Detect which cell encompasses the target text, then output its [x, y] center coordinate. 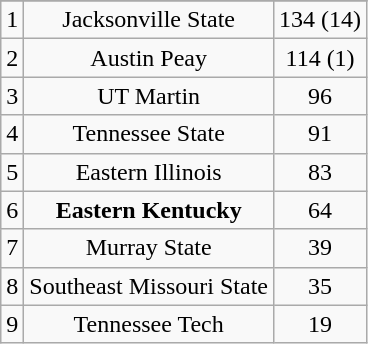
96 [320, 96]
3 [12, 96]
6 [12, 210]
9 [12, 324]
8 [12, 286]
Eastern Illinois [149, 172]
114 (1) [320, 58]
7 [12, 248]
Murray State [149, 248]
35 [320, 286]
64 [320, 210]
Southeast Missouri State [149, 286]
83 [320, 172]
5 [12, 172]
39 [320, 248]
Austin Peay [149, 58]
4 [12, 134]
134 (14) [320, 20]
Eastern Kentucky [149, 210]
Tennessee State [149, 134]
UT Martin [149, 96]
Tennessee Tech [149, 324]
1 [12, 20]
Jacksonville State [149, 20]
91 [320, 134]
2 [12, 58]
19 [320, 324]
